Pinpoint the cell where the given text exists, returning its [x, y] midpoint coordinate. 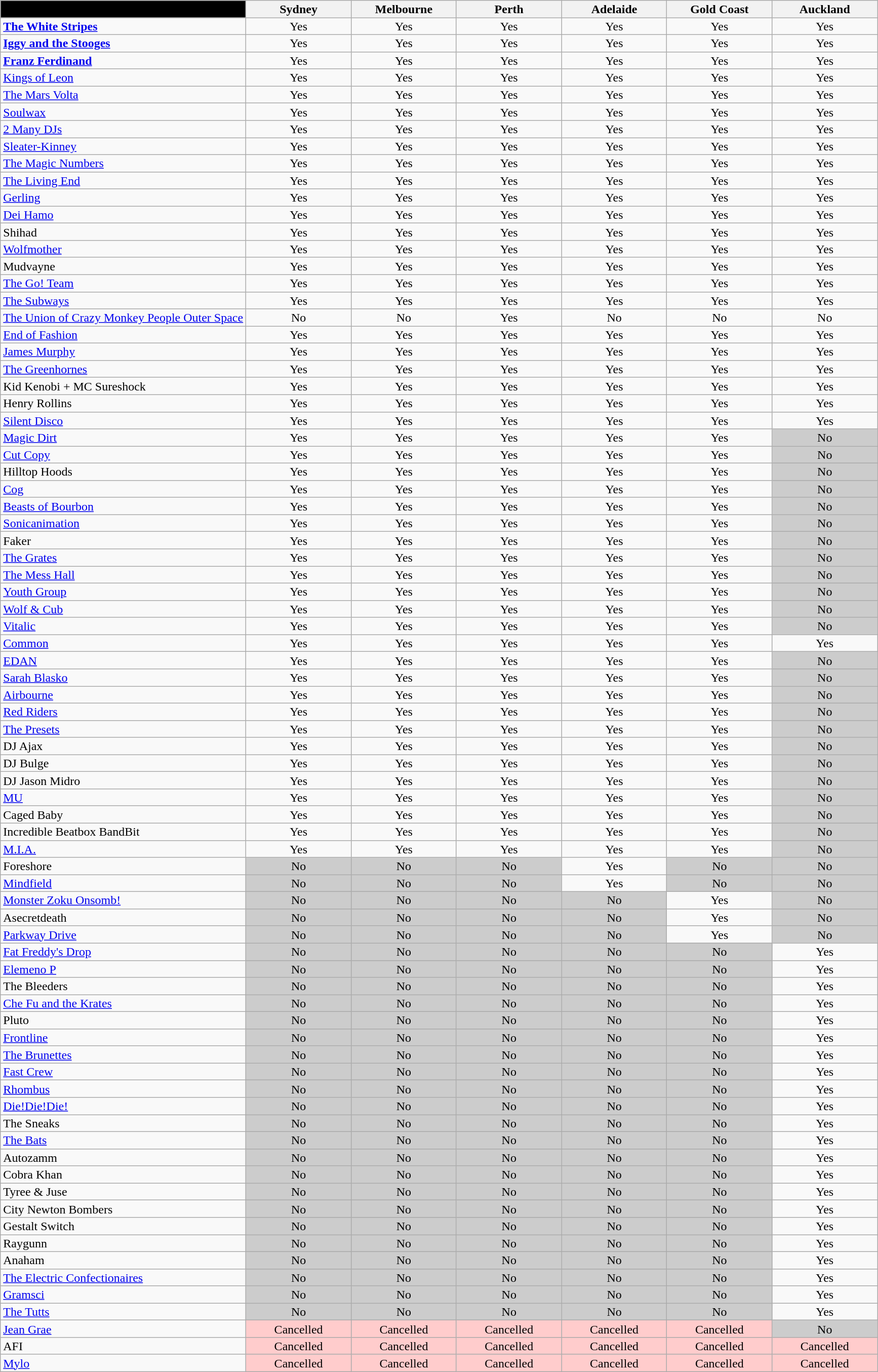
DJ Jason Midro [124, 780]
Caged Baby [124, 814]
Tyree & Juse [124, 1192]
Auckland [825, 9]
Soulwax [124, 112]
Raygunn [124, 1243]
Beasts of Bourbon [124, 506]
Faker [124, 540]
Rhombus [124, 1089]
Perth [509, 9]
Youth Group [124, 592]
The Sneaks [124, 1123]
Cobra Khan [124, 1174]
EDAN [124, 660]
Henry Rollins [124, 403]
Franz Ferdinand [124, 60]
Che Fu and the Krates [124, 1003]
Adelaide [614, 9]
Frontline [124, 1037]
Die!Die!Die! [124, 1106]
City Newton Bombers [124, 1209]
2 Many DJs [124, 129]
Cog [124, 489]
Gestalt Switch [124, 1226]
MU [124, 798]
Fat Freddy's Drop [124, 952]
The Tutts [124, 1312]
Pluto [124, 1021]
Foreshore [124, 866]
Jean Grae [124, 1329]
DJ Bulge [124, 763]
The Presets [124, 729]
Sarah Blasko [124, 678]
The Bleeders [124, 986]
Red Riders [124, 712]
Mudvayne [124, 266]
Anaham [124, 1260]
Kid Kenobi + MC Sureshock [124, 386]
Cut Copy [124, 455]
AFI [124, 1346]
The Magic Numbers [124, 163]
The Bats [124, 1140]
Silent Disco [124, 420]
The Brunettes [124, 1054]
Mylo [124, 1363]
The Greenhornes [124, 369]
The Mars Volta [124, 95]
Fast Crew [124, 1072]
James Murphy [124, 352]
Kings of Leon [124, 77]
Common [124, 643]
Sleater-Kinney [124, 146]
Gerling [124, 198]
M.I.A. [124, 849]
The Union of Crazy Monkey People Outer Space [124, 318]
The White Stripes [124, 26]
The Living End [124, 180]
The Grates [124, 558]
Monster Zoku Onsomb! [124, 900]
The Mess Hall [124, 575]
Iggy and the Stooges [124, 43]
Gramsci [124, 1295]
Melbourne [404, 9]
Sonicanimation [124, 523]
Vitalic [124, 626]
Incredible Beatbox BandBit [124, 832]
Shihad [124, 232]
Asecretdeath [124, 917]
Elemeno P [124, 969]
DJ Ajax [124, 746]
Parkway Drive [124, 934]
The Subways [124, 300]
Mindfield [124, 883]
Airbourne [124, 694]
End of Fashion [124, 335]
Wolfmother [124, 249]
The Go! Team [124, 283]
Hilltop Hoods [124, 472]
Magic Dirt [124, 438]
Sydney [299, 9]
Wolf & Cub [124, 609]
Autozamm [124, 1157]
Gold Coast [720, 9]
Dei Hamo [124, 215]
The Electric Confectionaires [124, 1277]
